Locate the cell with the specified text and output its [X, Y] center coordinate. 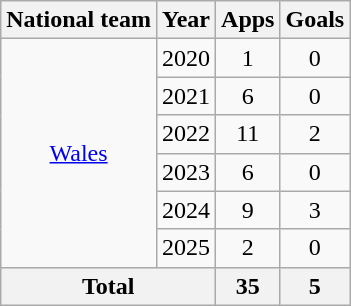
Total [108, 286]
Apps [248, 20]
3 [315, 210]
9 [248, 210]
2022 [186, 134]
2020 [186, 58]
2024 [186, 210]
2023 [186, 172]
Year [186, 20]
1 [248, 58]
11 [248, 134]
2025 [186, 248]
National team [79, 20]
5 [315, 286]
35 [248, 286]
Wales [79, 153]
2021 [186, 96]
Goals [315, 20]
